Return the (X, Y) coordinate for the center point of the cell that contains the specified text.  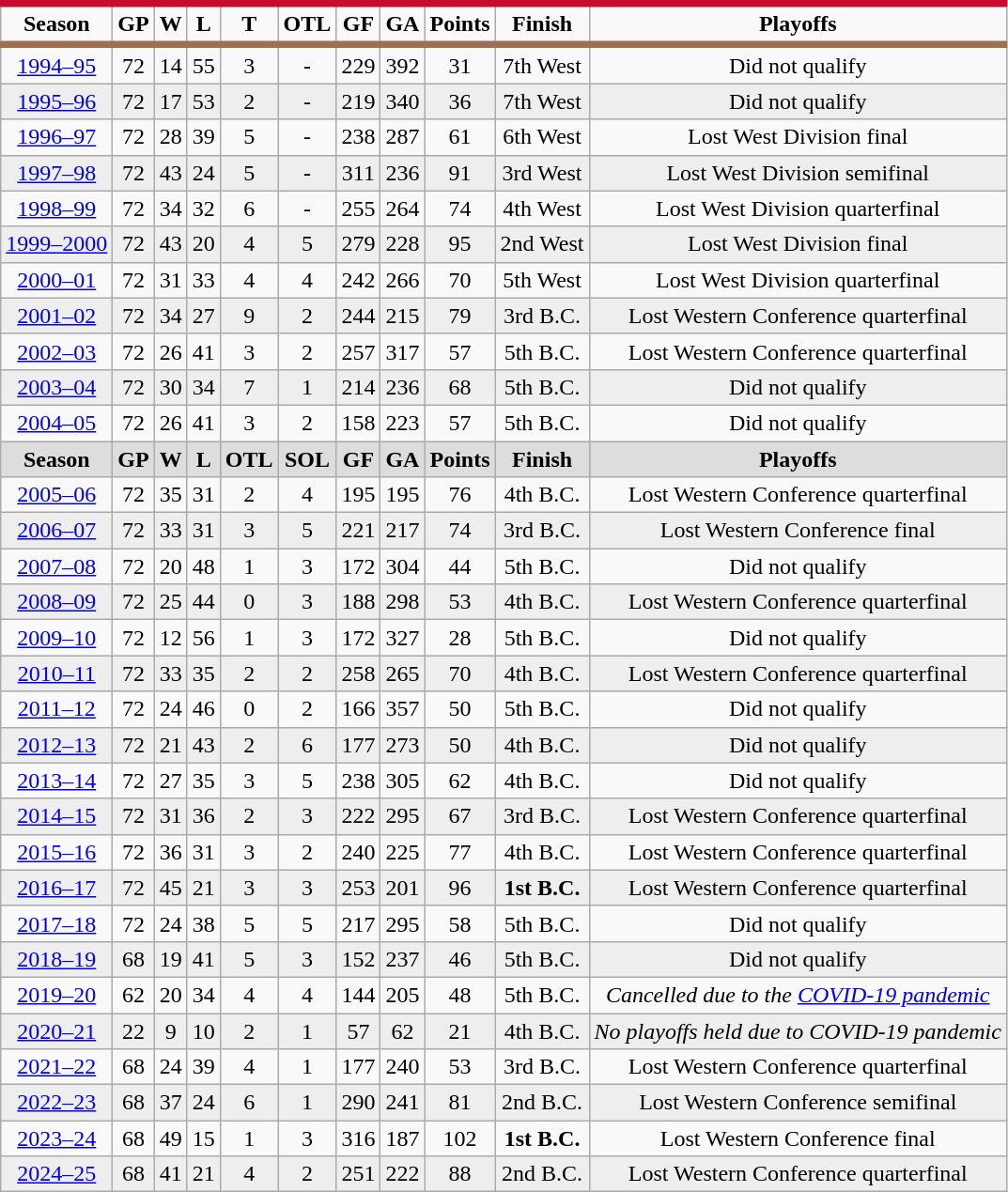
2012–13 (56, 745)
102 (460, 1138)
81 (460, 1103)
32 (203, 209)
25 (171, 602)
15 (203, 1138)
187 (402, 1138)
55 (203, 64)
242 (359, 280)
38 (203, 923)
357 (402, 709)
257 (359, 351)
305 (402, 781)
58 (460, 923)
251 (359, 1174)
2018–19 (56, 959)
266 (402, 280)
229 (359, 64)
5th West (542, 280)
49 (171, 1138)
2017–18 (56, 923)
19 (171, 959)
2008–09 (56, 602)
2005–06 (56, 495)
6th West (542, 137)
298 (402, 602)
56 (203, 638)
2021–22 (56, 1067)
273 (402, 745)
2015–16 (56, 852)
223 (402, 423)
61 (460, 137)
95 (460, 244)
253 (359, 888)
2002–03 (56, 351)
10 (203, 1030)
2019–20 (56, 995)
22 (133, 1030)
3rd West (542, 173)
2011–12 (56, 709)
SOL (307, 459)
2022–23 (56, 1103)
45 (171, 888)
88 (460, 1174)
258 (359, 673)
4th West (542, 209)
1999–2000 (56, 244)
2013–14 (56, 781)
166 (359, 709)
265 (402, 673)
37 (171, 1103)
2000–01 (56, 280)
1995–96 (56, 101)
96 (460, 888)
2009–10 (56, 638)
237 (402, 959)
205 (402, 995)
225 (402, 852)
215 (402, 316)
228 (402, 244)
201 (402, 888)
Cancelled due to the COVID-19 pandemic (798, 995)
91 (460, 173)
221 (359, 531)
7 (249, 387)
327 (402, 638)
244 (359, 316)
214 (359, 387)
340 (402, 101)
No playoffs held due to COVID-19 pandemic (798, 1030)
264 (402, 209)
1997–98 (56, 173)
77 (460, 852)
152 (359, 959)
2006–07 (56, 531)
12 (171, 638)
2nd West (542, 244)
Lost Western Conference semifinal (798, 1103)
14 (171, 64)
158 (359, 423)
290 (359, 1103)
241 (402, 1103)
1994–95 (56, 64)
144 (359, 995)
30 (171, 387)
304 (402, 566)
2014–15 (56, 816)
316 (359, 1138)
2020–21 (56, 1030)
76 (460, 495)
188 (359, 602)
2010–11 (56, 673)
1998–99 (56, 209)
2004–05 (56, 423)
67 (460, 816)
2003–04 (56, 387)
Lost West Division semifinal (798, 173)
287 (402, 137)
1996–97 (56, 137)
311 (359, 173)
2001–02 (56, 316)
279 (359, 244)
79 (460, 316)
17 (171, 101)
317 (402, 351)
2007–08 (56, 566)
2024–25 (56, 1174)
392 (402, 64)
2016–17 (56, 888)
219 (359, 101)
T (249, 24)
255 (359, 209)
2023–24 (56, 1138)
